Detect which cell encompasses the target text, then output its [x, y] center coordinate. 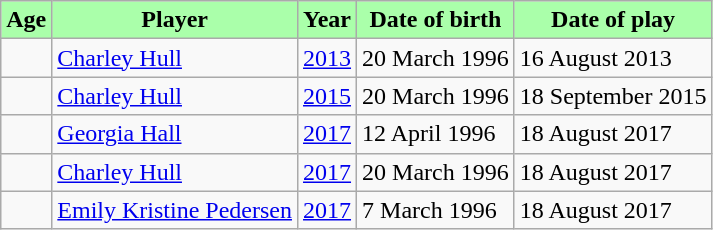
7 March 1996 [436, 210]
Year [326, 20]
Emily Kristine Pedersen [175, 210]
Date of birth [436, 20]
18 September 2015 [613, 96]
12 April 1996 [436, 134]
2015 [326, 96]
Player [175, 20]
Date of play [613, 20]
2013 [326, 58]
Age [26, 20]
16 August 2013 [613, 58]
Georgia Hall [175, 134]
